For the text-containing cell, return its midpoint in [x, y] coordinate format. 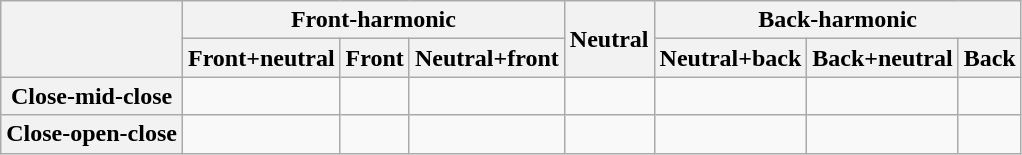
Back-harmonic [838, 20]
Close-mid-close [92, 96]
Neutral+back [730, 58]
Front+neutral [261, 58]
Close-open-close [92, 134]
Front-harmonic [373, 20]
Neutral [609, 39]
Neutral+front [486, 58]
Back [990, 58]
Back+neutral [882, 58]
Front [374, 58]
